Provide the (X, Y) coordinate of the cell's center where the given text is located.  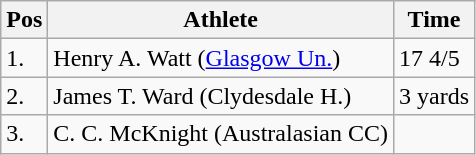
Henry A. Watt (Glasgow Un.) (221, 58)
3. (24, 134)
Pos (24, 20)
17 4/5 (434, 58)
3 yards (434, 96)
Time (434, 20)
Athlete (221, 20)
1. (24, 58)
James T. Ward (Clydesdale H.) (221, 96)
C. C. McKnight (Australasian CC) (221, 134)
2. (24, 96)
